For the text-containing cell, return its midpoint in (x, y) coordinate format. 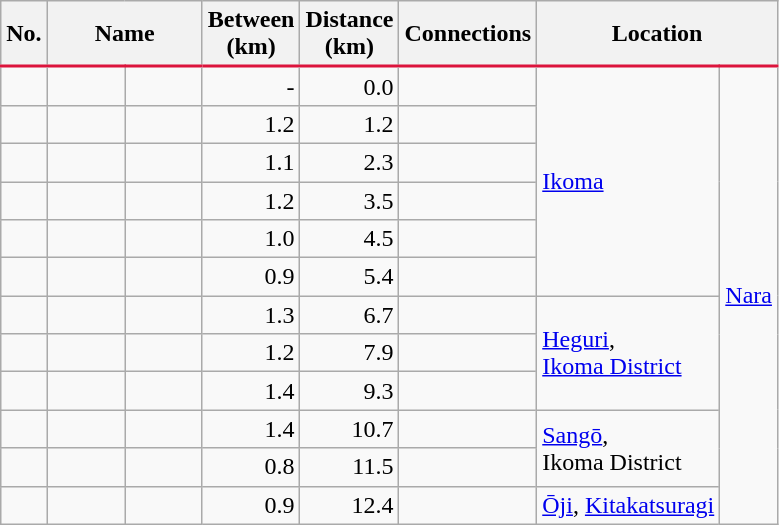
10.7 (350, 429)
No. (24, 34)
Between (km) (251, 34)
3.5 (350, 201)
Location (658, 34)
Distance (km) (350, 34)
Connections (468, 34)
Heguri,Ikoma District (628, 353)
Ōji, Kitakatsuragi (628, 505)
Nara (749, 296)
Ikoma (628, 182)
2.3 (350, 162)
1.1 (251, 162)
0.8 (251, 467)
0.0 (350, 86)
1.0 (251, 239)
5.4 (350, 277)
1.3 (251, 315)
Name (124, 34)
6.7 (350, 315)
- (251, 86)
12.4 (350, 505)
7.9 (350, 353)
9.3 (350, 391)
Sangō,Ikoma District (628, 448)
4.5 (350, 239)
11.5 (350, 467)
